Find where the given text appears and provide that cell's center as [X, Y] coordinate. 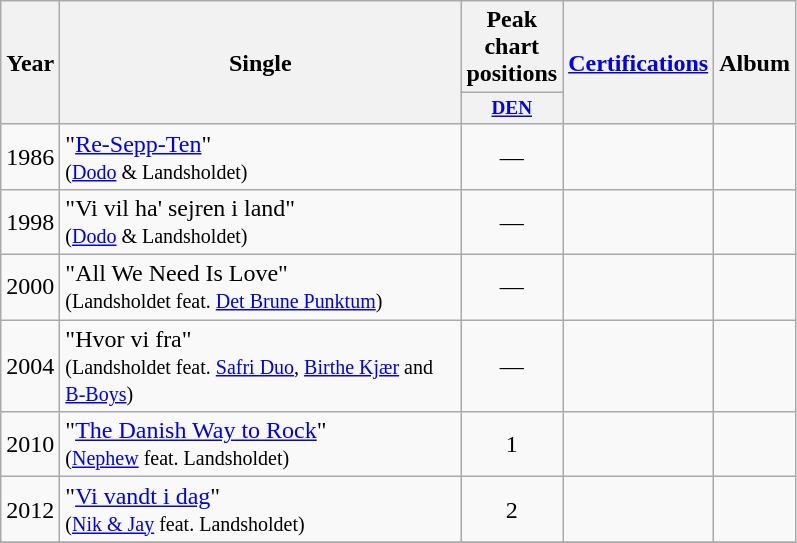
"Re-Sepp-Ten" (Dodo & Landsholdet) [260, 156]
1998 [30, 222]
Certifications [638, 63]
Peak chart positions [512, 47]
2 [512, 510]
2000 [30, 288]
Year [30, 63]
Album [755, 63]
"Vi vandt i dag" (Nik & Jay feat. Landsholdet) [260, 510]
2010 [30, 444]
"The Danish Way to Rock" (Nephew feat. Landsholdet) [260, 444]
"All We Need Is Love" (Landsholdet feat. Det Brune Punktum) [260, 288]
"Hvor vi fra" (Landsholdet feat. Safri Duo, Birthe Kjær and B-Boys) [260, 366]
2004 [30, 366]
1 [512, 444]
DEN [512, 109]
Single [260, 63]
1986 [30, 156]
2012 [30, 510]
"Vi vil ha' sejren i land" (Dodo & Landsholdet) [260, 222]
